Locate the cell with the specified text and output its (x, y) center coordinate. 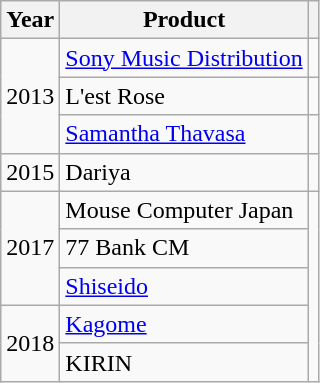
Year (30, 20)
2018 (30, 343)
77 Bank CM (184, 248)
Kagome (184, 324)
Sony Music Distribution (184, 58)
Product (184, 20)
2017 (30, 248)
KIRIN (184, 362)
Dariya (184, 172)
L'est Rose (184, 96)
2013 (30, 96)
Mouse Computer Japan (184, 210)
2015 (30, 172)
Samantha Thavasa (184, 134)
Shiseido (184, 286)
